Return the (X, Y) coordinate for the center point of the cell that contains the specified text.  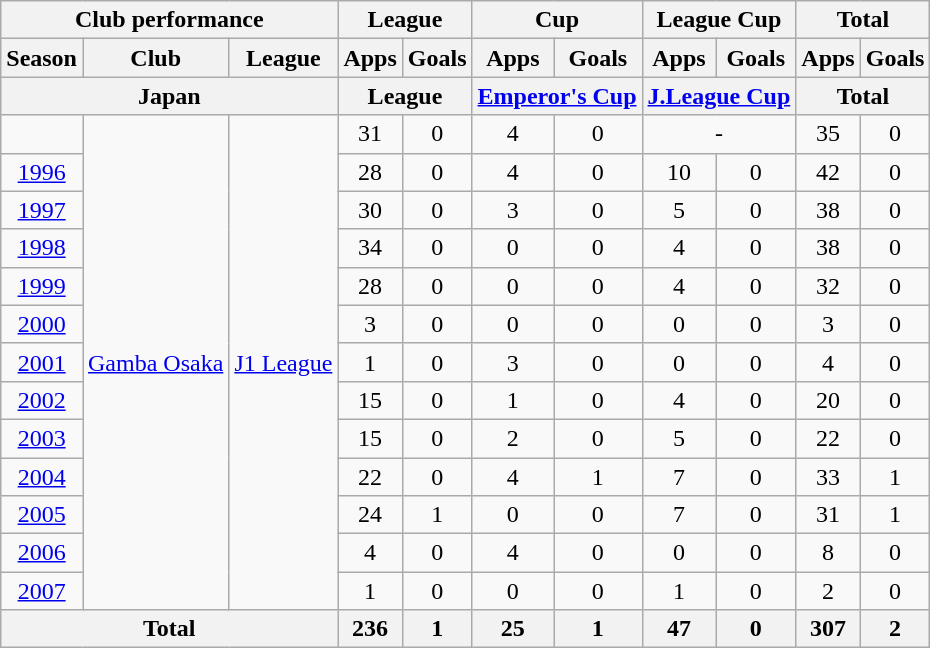
Cup (557, 20)
2002 (42, 400)
307 (828, 629)
Club performance (170, 20)
34 (370, 248)
Season (42, 58)
1999 (42, 286)
Gamba Osaka (155, 362)
J1 League (284, 362)
League Cup (719, 20)
2001 (42, 362)
1996 (42, 172)
20 (828, 400)
1998 (42, 248)
2000 (42, 324)
2005 (42, 515)
42 (828, 172)
2003 (42, 438)
Japan (170, 96)
- (719, 134)
30 (370, 210)
8 (828, 553)
32 (828, 286)
2007 (42, 591)
10 (679, 172)
25 (513, 629)
47 (679, 629)
1997 (42, 210)
33 (828, 477)
Club (155, 58)
236 (370, 629)
2004 (42, 477)
24 (370, 515)
J.League Cup (719, 96)
2006 (42, 553)
Emperor's Cup (557, 96)
35 (828, 134)
